Return [X, Y] of the center of cell containing provided text 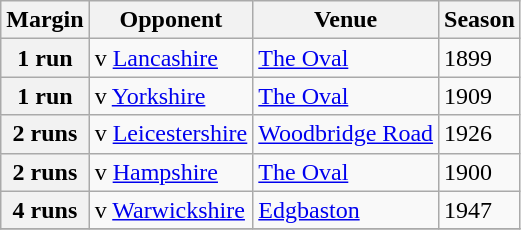
1947 [480, 210]
1909 [480, 96]
v Leicestershire [171, 134]
1899 [480, 58]
Opponent [171, 20]
Venue [346, 20]
Woodbridge Road [346, 134]
1926 [480, 134]
1900 [480, 172]
4 runs [45, 210]
Season [480, 20]
v Hampshire [171, 172]
v Warwickshire [171, 210]
Margin [45, 20]
v Yorkshire [171, 96]
v Lancashire [171, 58]
Edgbaston [346, 210]
